Extract the (X, Y) coordinate from the center of the cell holding the provided text.  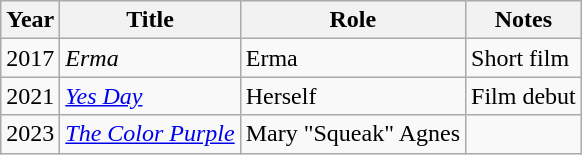
Title (150, 20)
The Color Purple (150, 134)
Mary "Squeak" Agnes (352, 134)
Film debut (524, 96)
Short film (524, 58)
2023 (30, 134)
Role (352, 20)
Year (30, 20)
Yes Day (150, 96)
Herself (352, 96)
Notes (524, 20)
2021 (30, 96)
2017 (30, 58)
